Pinpoint the cell where the given text exists, returning its (X, Y) midpoint coordinate. 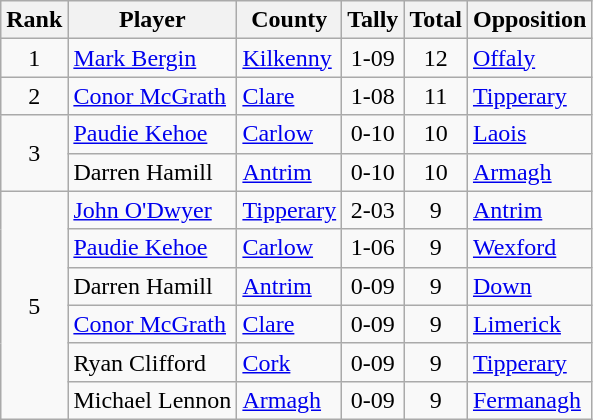
Player (152, 20)
Fermanagh (529, 400)
Ryan Clifford (152, 362)
12 (436, 58)
Total (436, 20)
1 (34, 58)
Mark Bergin (152, 58)
Laois (529, 134)
Cork (290, 362)
County (290, 20)
Opposition (529, 20)
Rank (34, 20)
1-08 (373, 96)
John O'Dwyer (152, 210)
2-03 (373, 210)
Wexford (529, 248)
Michael Lennon (152, 400)
Offaly (529, 58)
5 (34, 305)
Limerick (529, 324)
11 (436, 96)
3 (34, 153)
1-09 (373, 58)
Kilkenny (290, 58)
Tally (373, 20)
1-06 (373, 248)
Down (529, 286)
2 (34, 96)
